Return (X, Y) of the center of cell containing provided text 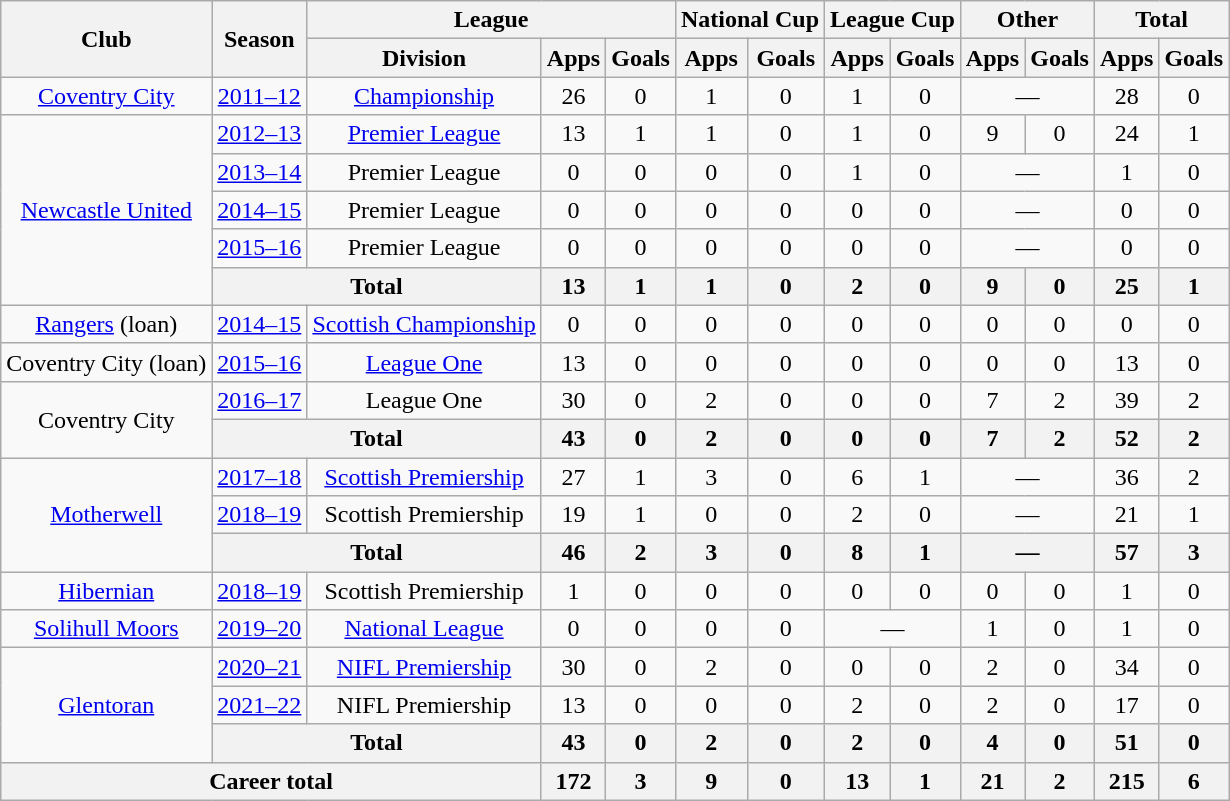
Scottish Championship (424, 324)
2012–13 (260, 134)
Career total (272, 781)
Coventry City (loan) (106, 362)
Hibernian (106, 591)
27 (573, 477)
17 (1126, 705)
215 (1126, 781)
Newcastle United (106, 210)
National Cup (750, 20)
2017–18 (260, 477)
28 (1126, 96)
League (492, 20)
League Cup (893, 20)
2021–22 (260, 705)
46 (573, 553)
57 (1126, 553)
34 (1126, 667)
2020–21 (260, 667)
Solihull Moors (106, 629)
52 (1126, 438)
19 (573, 515)
Season (260, 39)
4 (992, 743)
Motherwell (106, 515)
2019–20 (260, 629)
2011–12 (260, 96)
Rangers (loan) (106, 324)
26 (573, 96)
25 (1126, 286)
Glentoran (106, 705)
39 (1126, 400)
36 (1126, 477)
Division (424, 58)
National League (424, 629)
8 (858, 553)
Club (106, 39)
Other (1027, 20)
Championship (424, 96)
2013–14 (260, 172)
51 (1126, 743)
2016–17 (260, 400)
172 (573, 781)
24 (1126, 134)
